For the text-containing cell, return its midpoint in [X, Y] coordinate format. 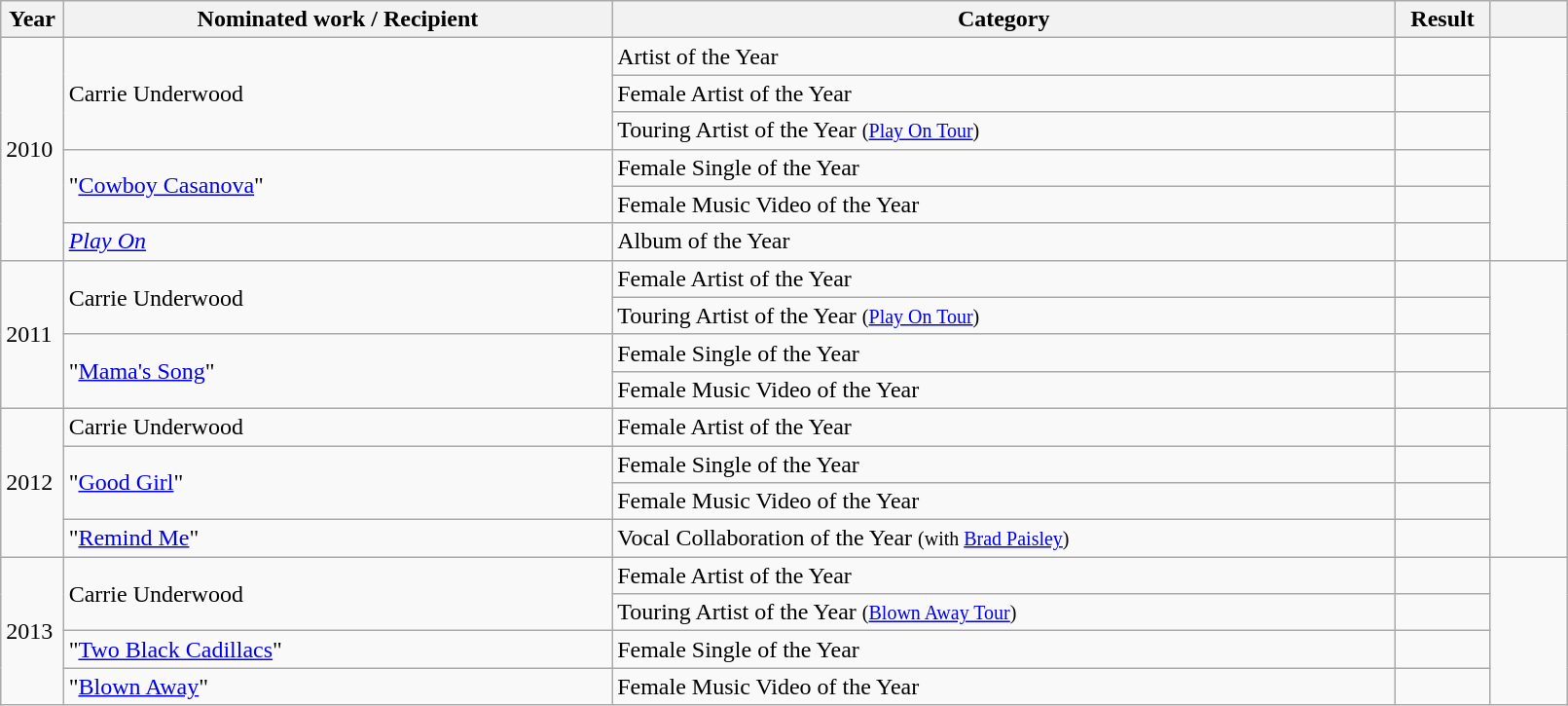
2012 [32, 482]
Artist of the Year [1004, 56]
2010 [32, 149]
Nominated work / Recipient [338, 19]
Result [1442, 19]
Vocal Collaboration of the Year (with Brad Paisley) [1004, 539]
"Mama's Song" [338, 371]
Category [1004, 19]
"Cowboy Casanova" [338, 186]
Touring Artist of the Year (Blown Away Tour) [1004, 613]
Album of the Year [1004, 242]
"Remind Me" [338, 539]
2013 [32, 631]
Year [32, 19]
"Good Girl" [338, 483]
"Two Black Cadillacs" [338, 650]
2011 [32, 334]
Play On [338, 242]
"Blown Away" [338, 687]
